Search for the cell housing the specified text and yield its (X, Y) center coordinate. 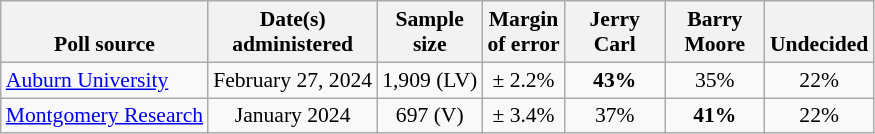
January 2024 (292, 116)
Montgomery Research (104, 116)
Date(s)administered (292, 32)
Poll source (104, 32)
43% (615, 80)
Marginof error (523, 32)
Auburn University (104, 80)
37% (615, 116)
February 27, 2024 (292, 80)
1,909 (LV) (430, 80)
BarryMoore (715, 32)
35% (715, 80)
Undecided (819, 32)
± 2.2% (523, 80)
JerryCarl (615, 32)
41% (715, 116)
Samplesize (430, 32)
± 3.4% (523, 116)
697 (V) (430, 116)
